Output the [x, y] coordinate of the center of the cell containing the given text.  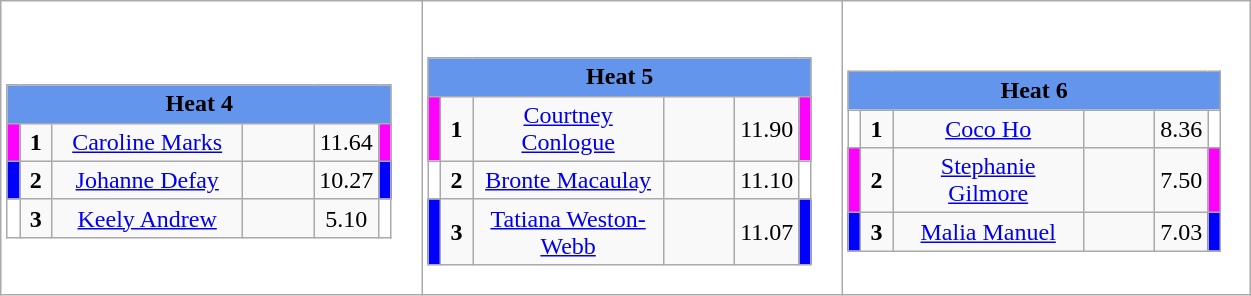
Heat 4 [199, 104]
Heat 6 [1034, 91]
10.27 [346, 180]
11.64 [346, 142]
7.03 [1182, 232]
7.50 [1182, 180]
8.36 [1182, 129]
Johanne Defay [148, 180]
Heat 4 1 Caroline Marks 11.64 2 Johanne Defay 10.27 3 Keely Andrew 5.10 [212, 148]
Heat 5 [620, 77]
Tatiana Weston-Webb [568, 232]
11.10 [767, 180]
11.07 [767, 232]
Heat 6 1 Coco Ho 8.36 2 Stephanie Gilmore 7.50 3 Malia Manuel 7.03 [1046, 148]
Courtney Conlogue [568, 128]
Keely Andrew [148, 218]
5.10 [346, 218]
11.90 [767, 128]
Caroline Marks [148, 142]
Coco Ho [988, 129]
Stephanie Gilmore [988, 180]
Malia Manuel [988, 232]
Heat 5 1 Courtney Conlogue 11.90 2 Bronte Macaulay 11.10 3 Tatiana Weston-Webb 11.07 [632, 148]
Bronte Macaulay [568, 180]
